Determine the [x, y] coordinate at the center of the cell enclosing the given text.  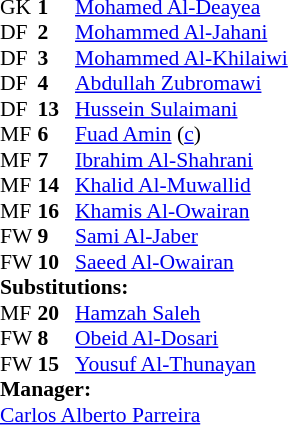
Mohammed Al-Khilaiwi [182, 58]
4 [57, 83]
9 [57, 237]
13 [57, 109]
3 [57, 58]
15 [57, 364]
20 [57, 313]
Yousuf Al-Thunayan [182, 364]
6 [57, 135]
Khalid Al-Muwallid [182, 185]
10 [57, 262]
Abdullah Zubromawi [182, 83]
Substitutions: [144, 287]
Fuad Amin (c) [182, 135]
2 [57, 33]
8 [57, 339]
Hussein Sulaimani [182, 109]
Saeed Al-Owairan [182, 262]
Hamzah Saleh [182, 313]
7 [57, 160]
Obeid Al-Dosari [182, 339]
Sami Al-Jaber [182, 237]
16 [57, 211]
Ibrahim Al-Shahrani [182, 160]
14 [57, 185]
Khamis Al-Owairan [182, 211]
Mohammed Al-Jahani [182, 33]
Manager: [144, 389]
